Capture the cell that displays the provided text and extract its [X, Y] central coordinate. 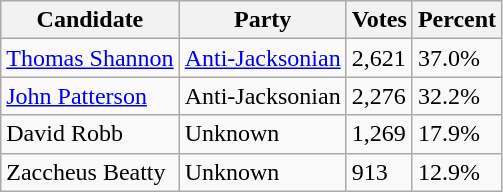
12.9% [456, 172]
Zaccheus Beatty [90, 172]
Candidate [90, 20]
Thomas Shannon [90, 58]
Votes [379, 20]
Party [262, 20]
32.2% [456, 96]
913 [379, 172]
John Patterson [90, 96]
17.9% [456, 134]
2,621 [379, 58]
1,269 [379, 134]
2,276 [379, 96]
Percent [456, 20]
David Robb [90, 134]
37.0% [456, 58]
